Search for the cell housing the specified text and yield its (X, Y) center coordinate. 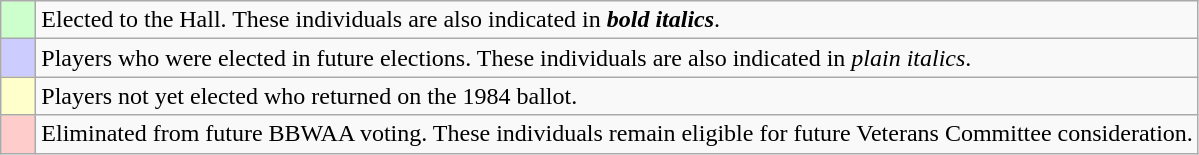
Elected to the Hall. These individuals are also indicated in bold italics. (618, 20)
Players not yet elected who returned on the 1984 ballot. (618, 96)
Eliminated from future BBWAA voting. These individuals remain eligible for future Veterans Committee consideration. (618, 134)
Players who were elected in future elections. These individuals are also indicated in plain italics. (618, 58)
